For the text-containing cell, return its midpoint in [x, y] coordinate format. 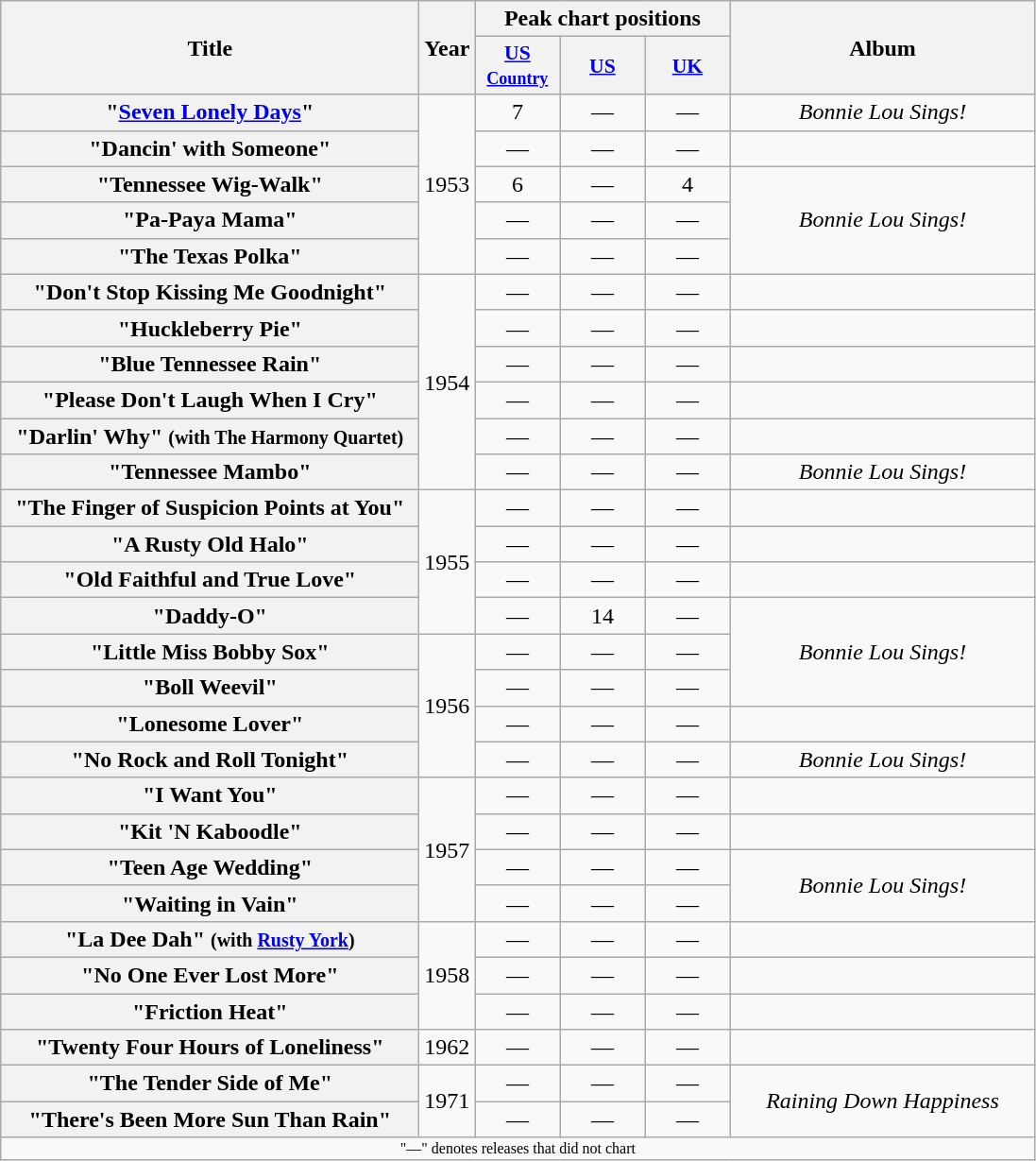
"Darlin' Why" (with The Harmony Quartet) [210, 435]
"Blue Tennessee Rain" [210, 364]
"A Rusty Old Halo" [210, 544]
"The Finger of Suspicion Points at You" [210, 508]
1955 [448, 562]
US [603, 66]
1958 [448, 975]
"Dancin' with Someone" [210, 148]
1971 [448, 1101]
6 [518, 184]
Raining Down Happiness [882, 1101]
"Waiting in Vain" [210, 903]
"Kit 'N Kaboodle" [210, 831]
"Huckleberry Pie" [210, 328]
UK [688, 66]
"Old Faithful and True Love" [210, 580]
"Tennessee Mambo" [210, 472]
"Seven Lonely Days" [210, 112]
"Little Miss Bobby Sox" [210, 652]
"The Tender Side of Me" [210, 1084]
"Tennessee Wig-Walk" [210, 184]
Year [448, 47]
"Teen Age Wedding" [210, 867]
"I Want You" [210, 795]
14 [603, 616]
1957 [448, 849]
"No One Ever Lost More" [210, 975]
"No Rock and Roll Tonight" [210, 760]
"Don't Stop Kissing Me Goodnight" [210, 292]
7 [518, 112]
"Please Don't Laugh When I Cry" [210, 400]
"Daddy-O" [210, 616]
"Twenty Four Hours of Loneliness" [210, 1048]
USCountry [518, 66]
Album [882, 47]
Peak chart positions [603, 19]
"The Texas Polka" [210, 256]
"Boll Weevil" [210, 688]
"There's Been More Sun Than Rain" [210, 1119]
1953 [448, 184]
1956 [448, 706]
"Lonesome Lover" [210, 724]
"La Dee Dah" (with Rusty York) [210, 939]
1954 [448, 382]
"Friction Heat" [210, 1012]
1962 [448, 1048]
Title [210, 47]
"—" denotes releases that did not chart [518, 1149]
4 [688, 184]
"Pa-Paya Mama" [210, 220]
